Scan for the cell matching the given text and deliver its [X, Y] coordinate at center. 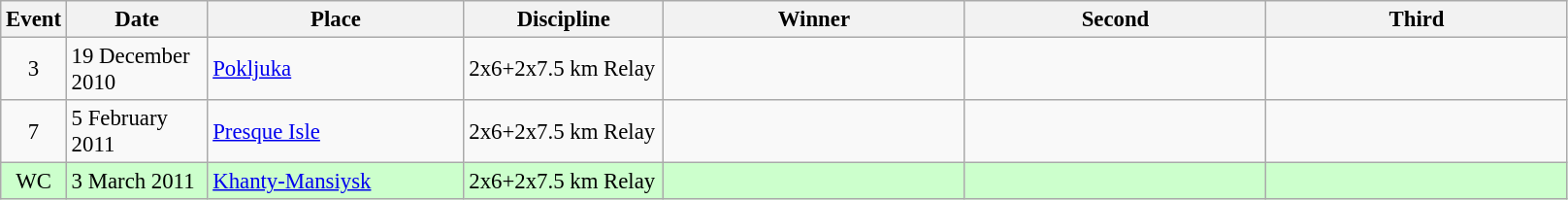
19 December 2010 [137, 70]
Second [1116, 19]
7 [34, 132]
Event [34, 19]
WC [34, 182]
Date [137, 19]
Third [1417, 19]
Discipline [564, 19]
Presque Isle [336, 132]
Khanty-Mansiysk [336, 182]
3 [34, 70]
Pokljuka [336, 70]
3 March 2011 [137, 182]
5 February 2011 [137, 132]
Winner [815, 19]
Place [336, 19]
